Determine the [X, Y] coordinate at the center of the cell enclosing the given text.  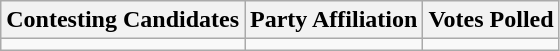
Contesting Candidates [123, 20]
Votes Polled [491, 20]
Party Affiliation [334, 20]
